For the text-containing cell, return its midpoint in (x, y) coordinate format. 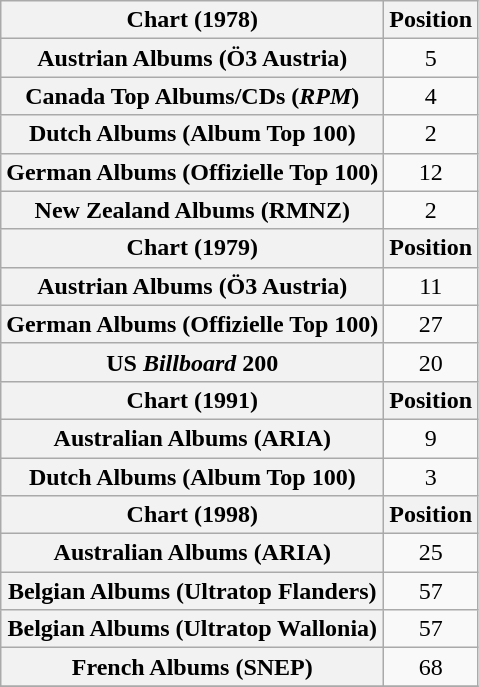
Belgian Albums (Ultratop Flanders) (192, 591)
Chart (1991) (192, 400)
20 (431, 362)
27 (431, 324)
25 (431, 553)
New Zealand Albums (RMNZ) (192, 210)
Canada Top Albums/CDs (RPM) (192, 96)
11 (431, 286)
Belgian Albums (Ultratop Wallonia) (192, 629)
US Billboard 200 (192, 362)
12 (431, 172)
5 (431, 58)
Chart (1979) (192, 248)
4 (431, 96)
Chart (1998) (192, 515)
French Albums (SNEP) (192, 667)
68 (431, 667)
9 (431, 438)
3 (431, 477)
Chart (1978) (192, 20)
